Search for the cell housing the specified text and yield its (X, Y) center coordinate. 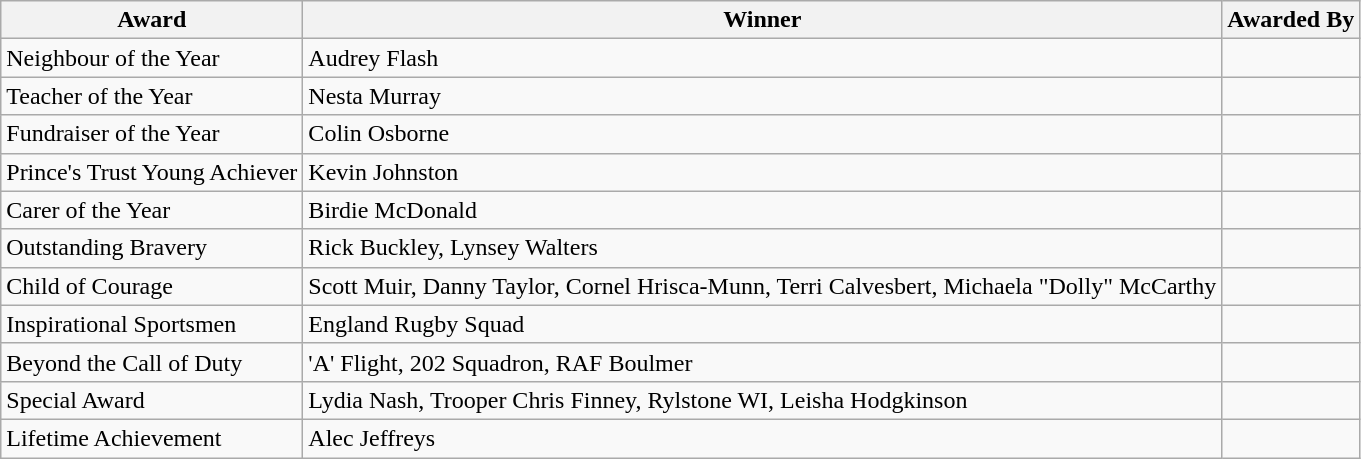
Special Award (152, 400)
Outstanding Bravery (152, 248)
Inspirational Sportsmen (152, 324)
Awarded By (1291, 20)
'A' Flight, 202 Squadron, RAF Boulmer (762, 362)
Beyond the Call of Duty (152, 362)
Prince's Trust Young Achiever (152, 172)
Lifetime Achievement (152, 438)
Nesta Murray (762, 96)
Scott Muir, Danny Taylor, Cornel Hrisca-Munn, Terri Calvesbert, Michaela "Dolly" McCarthy (762, 286)
Carer of the Year (152, 210)
England Rugby Squad (762, 324)
Teacher of the Year (152, 96)
Birdie McDonald (762, 210)
Winner (762, 20)
Audrey Flash (762, 58)
Neighbour of the Year (152, 58)
Kevin Johnston (762, 172)
Child of Courage (152, 286)
Lydia Nash, Trooper Chris Finney, Rylstone WI, Leisha Hodgkinson (762, 400)
Alec Jeffreys (762, 438)
Rick Buckley, Lynsey Walters (762, 248)
Award (152, 20)
Fundraiser of the Year (152, 134)
Colin Osborne (762, 134)
